For the text-containing cell, return its midpoint in (X, Y) coordinate format. 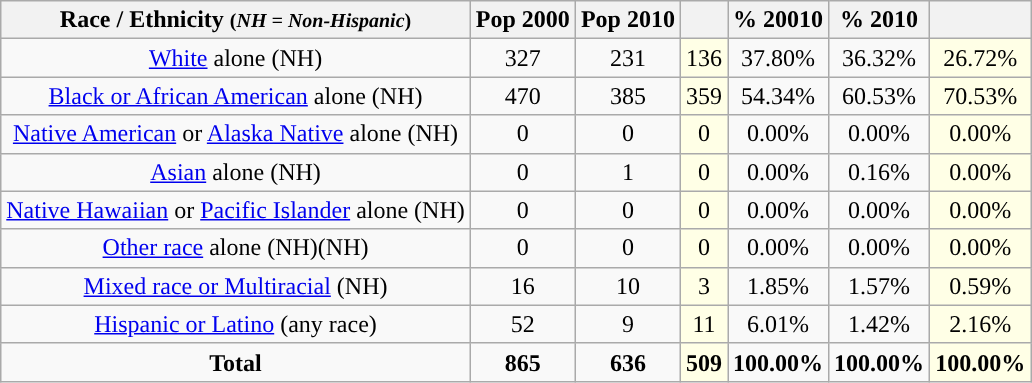
136 (704, 58)
865 (522, 362)
36.32% (880, 58)
70.53% (980, 96)
Pop 2000 (522, 20)
636 (628, 362)
26.72% (980, 58)
10 (628, 286)
359 (704, 96)
54.34% (778, 96)
Race / Ethnicity (NH = Non-Hispanic) (236, 20)
52 (522, 324)
2.16% (980, 324)
Total (236, 362)
Hispanic or Latino (any race) (236, 324)
Asian alone (NH) (236, 172)
Native Hawaiian or Pacific Islander alone (NH) (236, 210)
1 (628, 172)
231 (628, 58)
470 (522, 96)
Black or African American alone (NH) (236, 96)
1.57% (880, 286)
1.85% (778, 286)
% 20010 (778, 20)
6.01% (778, 324)
White alone (NH) (236, 58)
% 2010 (880, 20)
60.53% (880, 96)
16 (522, 286)
Native American or Alaska Native alone (NH) (236, 134)
0.59% (980, 286)
11 (704, 324)
1.42% (880, 324)
37.80% (778, 58)
327 (522, 58)
9 (628, 324)
Other race alone (NH)(NH) (236, 248)
0.16% (880, 172)
Pop 2010 (628, 20)
509 (704, 362)
3 (704, 286)
385 (628, 96)
Mixed race or Multiracial (NH) (236, 286)
